Determine the (X, Y) coordinate at the center of the cell enclosing the given text.  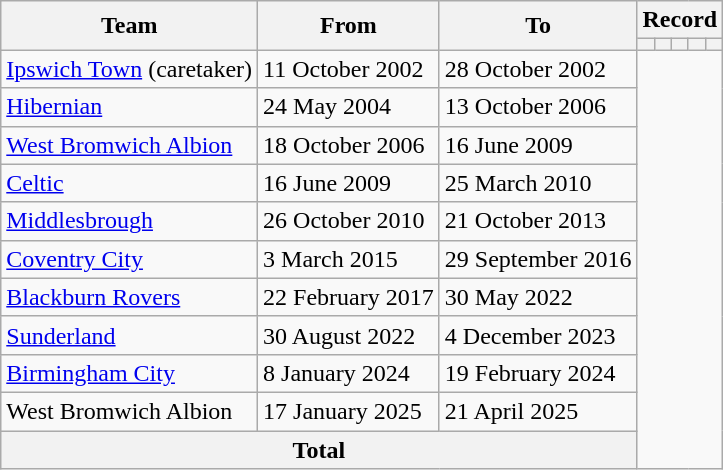
8 January 2024 (349, 373)
21 April 2025 (538, 411)
Coventry City (130, 259)
28 October 2002 (538, 69)
19 February 2024 (538, 373)
4 December 2023 (538, 335)
3 March 2015 (349, 259)
11 October 2002 (349, 69)
24 May 2004 (349, 107)
18 October 2006 (349, 145)
Celtic (130, 183)
21 October 2013 (538, 221)
Birmingham City (130, 373)
Team (130, 26)
30 August 2022 (349, 335)
Ipswich Town (caretaker) (130, 69)
26 October 2010 (349, 221)
17 January 2025 (349, 411)
Blackburn Rovers (130, 297)
Hibernian (130, 107)
30 May 2022 (538, 297)
13 October 2006 (538, 107)
Record (680, 20)
From (349, 26)
22 February 2017 (349, 297)
Middlesbrough (130, 221)
To (538, 26)
29 September 2016 (538, 259)
Sunderland (130, 335)
Total (319, 449)
25 March 2010 (538, 183)
